Search for the cell housing the specified text and yield its [x, y] center coordinate. 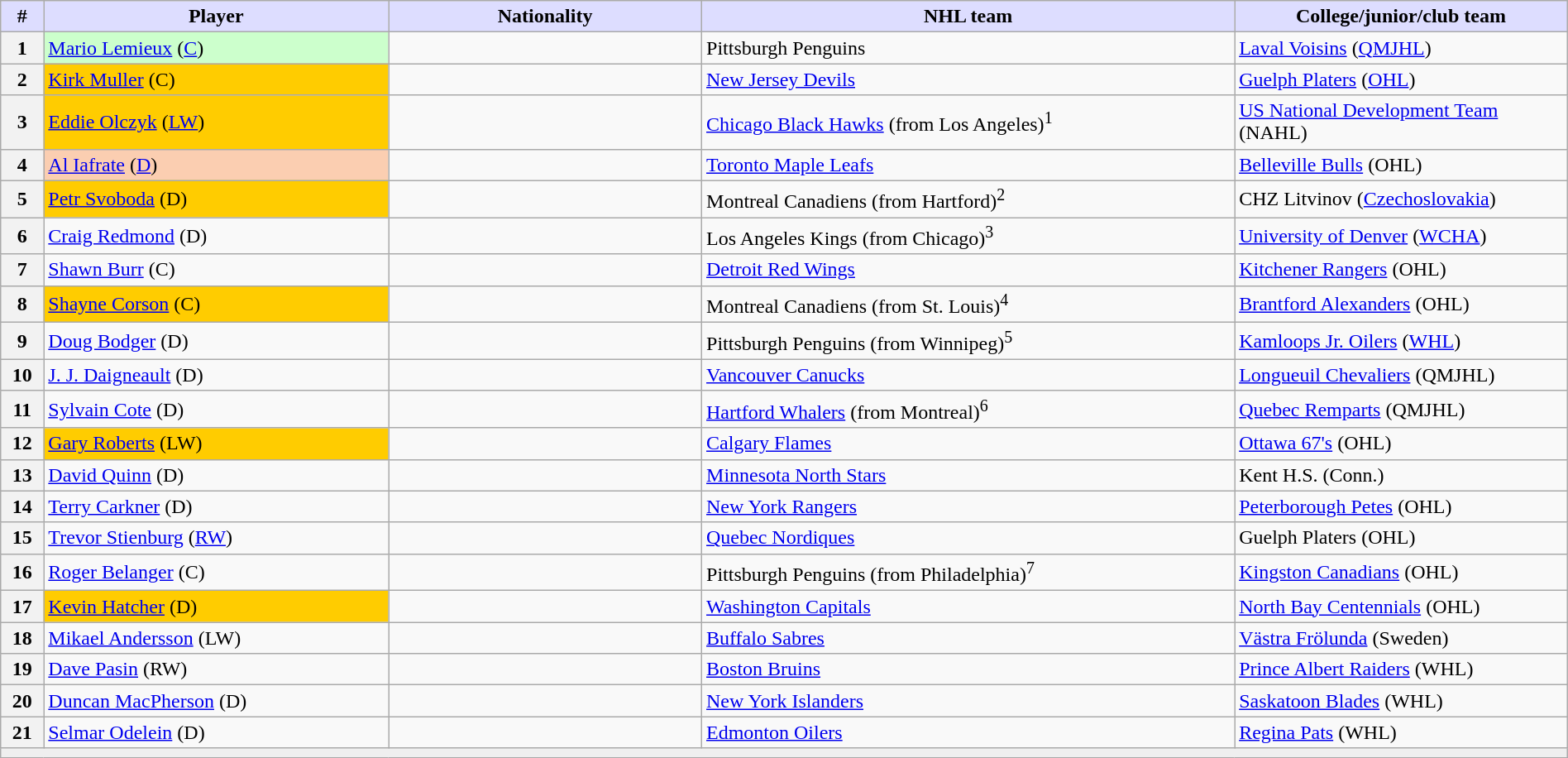
Craig Redmond (D) [217, 237]
Roger Belanger (C) [217, 573]
4 [22, 165]
Terry Carkner (D) [217, 506]
1 [22, 48]
Buffalo Sabres [968, 638]
David Quinn (D) [217, 475]
Quebec Nordiques [968, 538]
Pittsburgh Penguins [968, 48]
19 [22, 669]
Kingston Canadians (OHL) [1401, 573]
7 [22, 270]
9 [22, 341]
21 [22, 732]
Trevor Stienburg (RW) [217, 538]
# [22, 17]
Västra Frölunda (Sweden) [1401, 638]
13 [22, 475]
Kirk Muller (C) [217, 79]
Dave Pasin (RW) [217, 669]
US National Development Team (NAHL) [1401, 122]
14 [22, 506]
2 [22, 79]
Nationality [546, 17]
18 [22, 638]
Toronto Maple Leafs [968, 165]
Detroit Red Wings [968, 270]
Kent H.S. (Conn.) [1401, 475]
Pittsburgh Penguins (from Philadelphia)7 [968, 573]
5 [22, 199]
Eddie Olczyk (LW) [217, 122]
Prince Albert Raiders (WHL) [1401, 669]
North Bay Centennials (OHL) [1401, 607]
Duncan MacPherson (D) [217, 701]
Edmonton Oilers [968, 732]
Boston Bruins [968, 669]
Vancouver Canucks [968, 375]
11 [22, 409]
Player [217, 17]
Doug Bodger (D) [217, 341]
Chicago Black Hawks (from Los Angeles)1 [968, 122]
New York Islanders [968, 701]
University of Denver (WCHA) [1401, 237]
Laval Voisins (QMJHL) [1401, 48]
10 [22, 375]
Shayne Corson (C) [217, 305]
Calgary Flames [968, 444]
Peterborough Petes (OHL) [1401, 506]
17 [22, 607]
J. J. Daigneault (D) [217, 375]
Petr Svoboda (D) [217, 199]
CHZ Litvinov (Czechoslovakia) [1401, 199]
Washington Capitals [968, 607]
Hartford Whalers (from Montreal)6 [968, 409]
Mario Lemieux (C) [217, 48]
Ottawa 67's (OHL) [1401, 444]
Regina Pats (WHL) [1401, 732]
Kevin Hatcher (D) [217, 607]
New York Rangers [968, 506]
16 [22, 573]
Pittsburgh Penguins (from Winnipeg)5 [968, 341]
Kitchener Rangers (OHL) [1401, 270]
Minnesota North Stars [968, 475]
Longueuil Chevaliers (QMJHL) [1401, 375]
Brantford Alexanders (OHL) [1401, 305]
Shawn Burr (C) [217, 270]
20 [22, 701]
Los Angeles Kings (from Chicago)3 [968, 237]
NHL team [968, 17]
8 [22, 305]
Montreal Canadiens (from St. Louis)4 [968, 305]
3 [22, 122]
Mikael Andersson (LW) [217, 638]
Belleville Bulls (OHL) [1401, 165]
Quebec Remparts (QMJHL) [1401, 409]
Sylvain Cote (D) [217, 409]
Montreal Canadiens (from Hartford)2 [968, 199]
6 [22, 237]
12 [22, 444]
New Jersey Devils [968, 79]
Kamloops Jr. Oilers (WHL) [1401, 341]
College/junior/club team [1401, 17]
Saskatoon Blades (WHL) [1401, 701]
Gary Roberts (LW) [217, 444]
Al Iafrate (D) [217, 165]
Selmar Odelein (D) [217, 732]
15 [22, 538]
